From the cell containing the given text, extract its center point as (X, Y) coordinate. 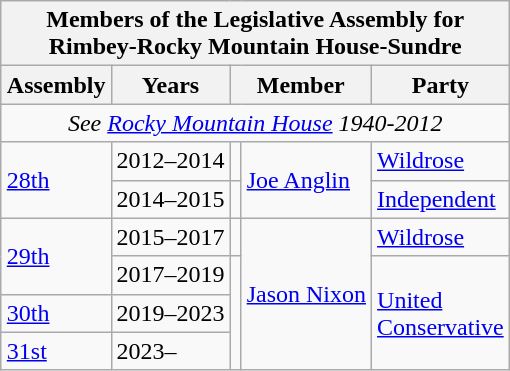
Joe Anglin (306, 180)
2014–2015 (170, 199)
Assembly (56, 85)
Jason Nixon (306, 294)
Years (170, 85)
28th (56, 180)
Members of the Legislative Assembly forRimbey-Rocky Mountain House-Sundre (255, 34)
Member (300, 85)
2015–2017 (170, 237)
2019–2023 (170, 313)
29th (56, 256)
2012–2014 (170, 161)
Independent (441, 199)
2017–2019 (170, 275)
See Rocky Mountain House 1940-2012 (255, 123)
2023– (170, 351)
Party (441, 85)
UnitedConservative (441, 313)
30th (56, 313)
31st (56, 351)
